Identify which cell holds the provided text, then report its (x, y) central coordinate. 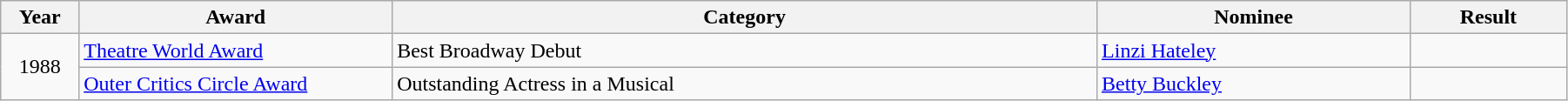
Award (236, 17)
Category (745, 17)
Result (1488, 17)
Outstanding Actress in a Musical (745, 84)
Nominee (1254, 17)
Outer Critics Circle Award (236, 84)
Year (40, 17)
Betty Buckley (1254, 84)
Theatre World Award (236, 50)
Linzi Hateley (1254, 50)
1988 (40, 67)
Best Broadway Debut (745, 50)
